Pinpoint the cell where the given text exists, returning its [X, Y] midpoint coordinate. 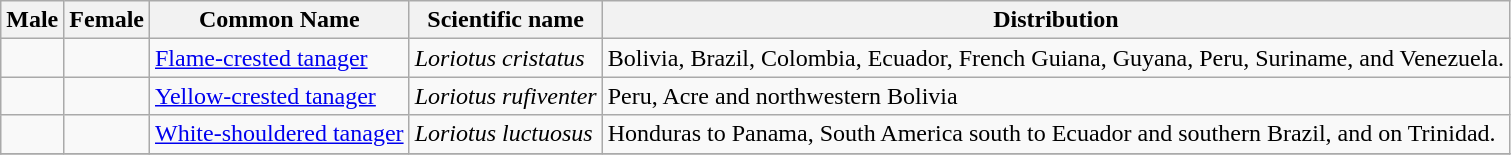
Bolivia, Brazil, Colombia, Ecuador, French Guiana, Guyana, Peru, Suriname, and Venezuela. [1056, 58]
Yellow-crested tanager [279, 96]
Female [107, 20]
White-shouldered tanager [279, 134]
Male [32, 20]
Scientific name [506, 20]
Common Name [279, 20]
Distribution [1056, 20]
Loriotus rufiventer [506, 96]
Loriotus cristatus [506, 58]
Peru, Acre and northwestern Bolivia [1056, 96]
Flame-crested tanager [279, 58]
Honduras to Panama, South America south to Ecuador and southern Brazil, and on Trinidad. [1056, 134]
Loriotus luctuosus [506, 134]
